Capture the cell that displays the provided text and extract its (X, Y) central coordinate. 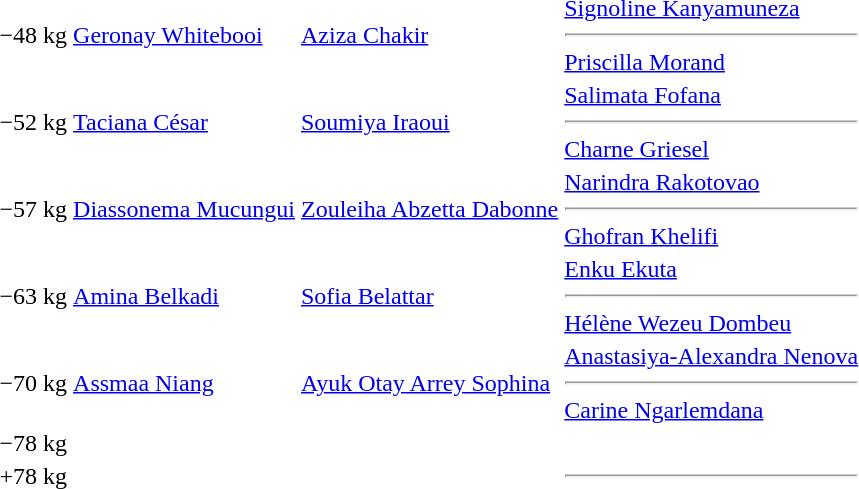
Diassonema Mucungui (184, 209)
Ayuk Otay Arrey Sophina (430, 383)
Sofia Belattar (430, 296)
Zouleiha Abzetta Dabonne (430, 209)
Taciana César (184, 122)
Soumiya Iraoui (430, 122)
Assmaa Niang (184, 383)
Amina Belkadi (184, 296)
